Determine the (x, y) coordinate at the center of the cell enclosing the given text.  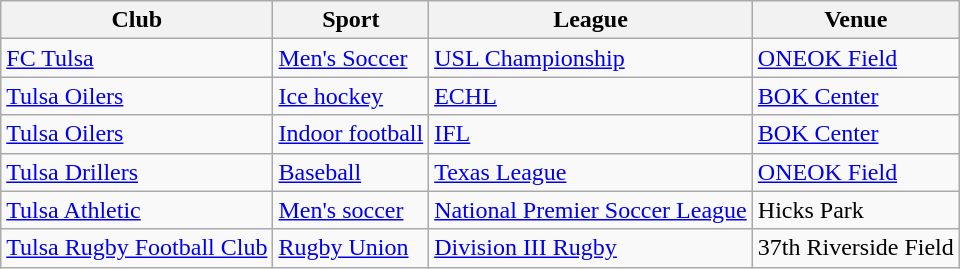
Club (137, 20)
USL Championship (591, 58)
Men's Soccer (351, 58)
Tulsa Drillers (137, 172)
Tulsa Rugby Football Club (137, 248)
37th Riverside Field (856, 248)
Baseball (351, 172)
IFL (591, 134)
Rugby Union (351, 248)
ECHL (591, 96)
Hicks Park (856, 210)
Texas League (591, 172)
Venue (856, 20)
Ice hockey (351, 96)
Division III Rugby (591, 248)
League (591, 20)
FC Tulsa (137, 58)
National Premier Soccer League (591, 210)
Indoor football (351, 134)
Men's soccer (351, 210)
Sport (351, 20)
Tulsa Athletic (137, 210)
